Extract the (X, Y) coordinate from the center of the cell holding the provided text.  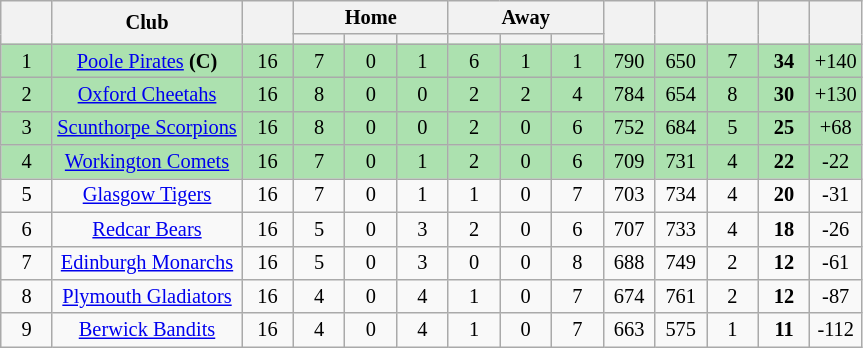
18 (784, 229)
+68 (836, 128)
734 (681, 195)
+140 (836, 61)
674 (629, 296)
Glasgow Tigers (146, 195)
784 (629, 94)
-112 (836, 330)
Oxford Cheetahs (146, 94)
733 (681, 229)
707 (629, 229)
Club (146, 22)
-22 (836, 162)
731 (681, 162)
761 (681, 296)
11 (784, 330)
749 (681, 263)
654 (681, 94)
688 (629, 263)
22 (784, 162)
-87 (836, 296)
650 (681, 61)
34 (784, 61)
Edinburgh Monarchs (146, 263)
+130 (836, 94)
663 (629, 330)
752 (629, 128)
Redcar Bears (146, 229)
575 (681, 330)
Home (370, 17)
30 (784, 94)
-26 (836, 229)
9 (27, 330)
Away (526, 17)
-61 (836, 263)
20 (784, 195)
-31 (836, 195)
Poole Pirates (C) (146, 61)
Plymouth Gladiators (146, 296)
790 (629, 61)
25 (784, 128)
684 (681, 128)
Berwick Bandits (146, 330)
703 (629, 195)
709 (629, 162)
Workington Comets (146, 162)
Scunthorpe Scorpions (146, 128)
